For the text-containing cell, return its midpoint in (X, Y) coordinate format. 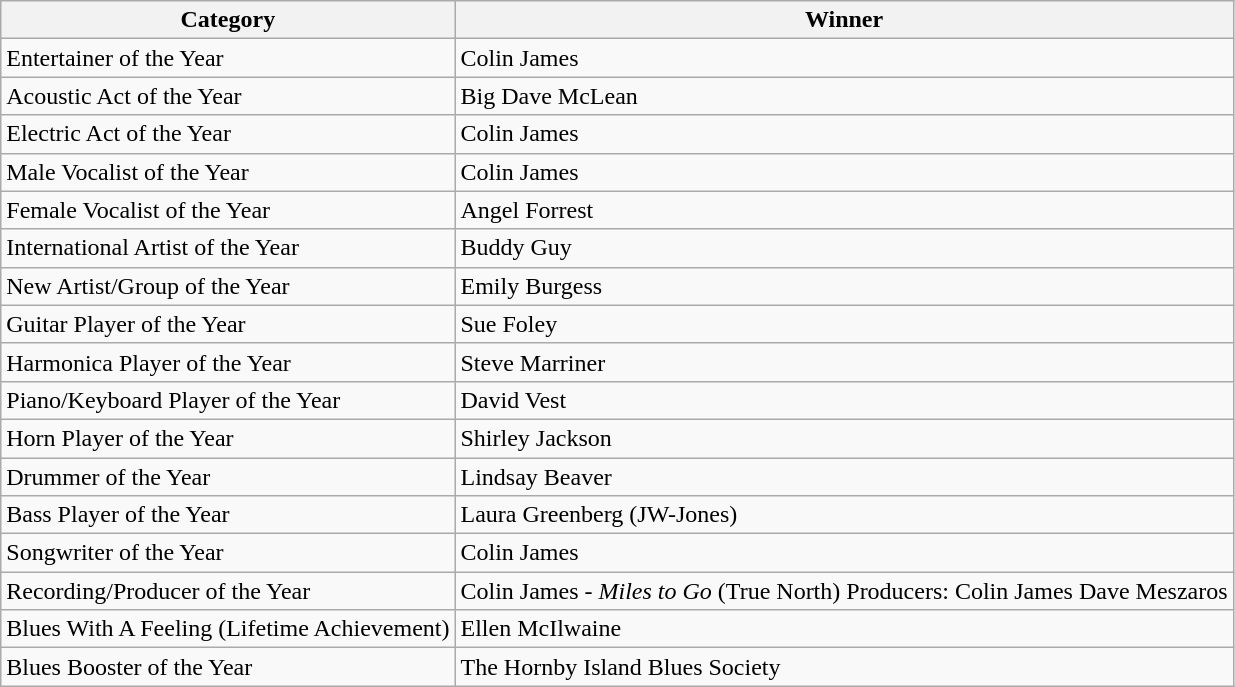
Laura Greenberg (JW-Jones) (844, 515)
Songwriter of the Year (228, 553)
Blues With A Feeling (Lifetime Achievement) (228, 629)
Horn Player of the Year (228, 438)
Electric Act of the Year (228, 134)
Acoustic Act of the Year (228, 96)
Winner (844, 20)
Recording/Producer of the Year (228, 591)
Steve Marriner (844, 362)
Entertainer of the Year (228, 58)
Guitar Player of the Year (228, 324)
Female Vocalist of the Year (228, 210)
The Hornby Island Blues Society (844, 667)
Sue Foley (844, 324)
Colin James - Miles to Go (True North) Producers: Colin James Dave Meszaros (844, 591)
International Artist of the Year (228, 248)
David Vest (844, 400)
New Artist/Group of the Year (228, 286)
Shirley Jackson (844, 438)
Angel Forrest (844, 210)
Piano/Keyboard Player of the Year (228, 400)
Emily Burgess (844, 286)
Bass Player of the Year (228, 515)
Drummer of the Year (228, 477)
Buddy Guy (844, 248)
Blues Booster of the Year (228, 667)
Ellen McIlwaine (844, 629)
Lindsay Beaver (844, 477)
Harmonica Player of the Year (228, 362)
Category (228, 20)
Male Vocalist of the Year (228, 172)
Big Dave McLean (844, 96)
